Locate the cell with the specified text and output its (X, Y) center coordinate. 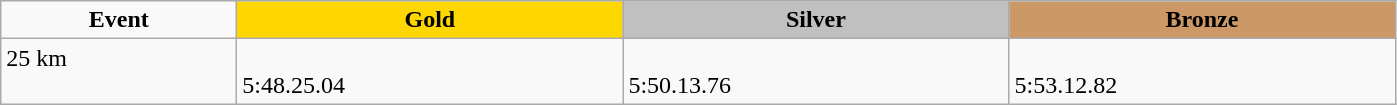
Gold (430, 20)
5:50.13.76 (816, 72)
5:48.25.04 (430, 72)
Silver (816, 20)
5:53.12.82 (1202, 72)
Bronze (1202, 20)
Event (119, 20)
25 km (119, 72)
